Identify which cell holds the provided text, then report its (x, y) central coordinate. 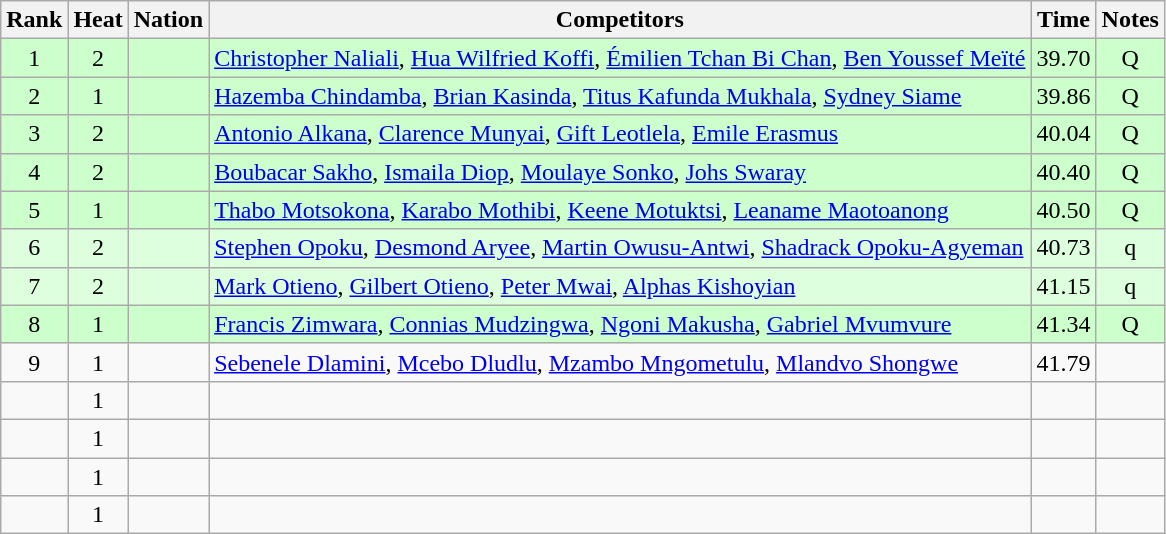
9 (34, 362)
40.04 (1064, 134)
Boubacar Sakho, Ismaila Diop, Moulaye Sonko, Johs Swaray (620, 172)
8 (34, 324)
Mark Otieno, Gilbert Otieno, Peter Mwai, Alphas Kishoyian (620, 286)
Francis Zimwara, Connias Mudzingwa, Ngoni Makusha, Gabriel Mvumvure (620, 324)
5 (34, 210)
4 (34, 172)
Time (1064, 20)
Stephen Opoku, Desmond Aryee, Martin Owusu-Antwi, Shadrack Opoku-Agyeman (620, 248)
3 (34, 134)
Rank (34, 20)
Antonio Alkana, Clarence Munyai, Gift Leotlela, Emile Erasmus (620, 134)
Heat (98, 20)
Sebenele Dlamini, Mcebo Dludlu, Mzambo Mngometulu, Mlandvo Shongwe (620, 362)
41.79 (1064, 362)
Notes (1130, 20)
41.34 (1064, 324)
40.40 (1064, 172)
Competitors (620, 20)
40.50 (1064, 210)
Nation (168, 20)
Thabo Motsokona, Karabo Mothibi, Keene Motuktsi, Leaname Maotoanong (620, 210)
6 (34, 248)
Hazemba Chindamba, Brian Kasinda, Titus Kafunda Mukhala, Sydney Siame (620, 96)
39.70 (1064, 58)
Christopher Naliali, Hua Wilfried Koffi, Émilien Tchan Bi Chan, Ben Youssef Meïté (620, 58)
7 (34, 286)
41.15 (1064, 286)
40.73 (1064, 248)
39.86 (1064, 96)
